Provide the [X, Y] coordinate of the cell's center where the given text is located.  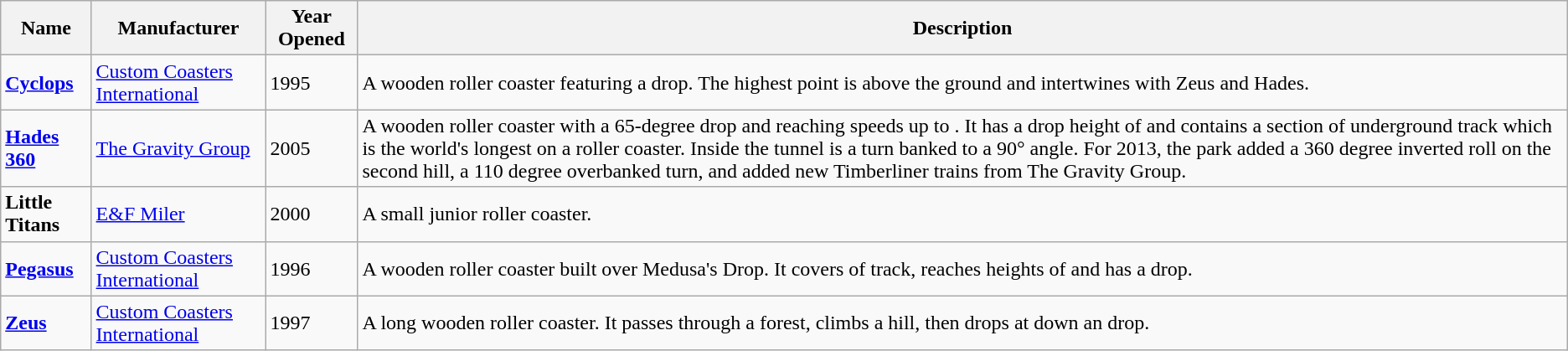
2000 [312, 214]
The Gravity Group [178, 148]
1996 [312, 268]
Year Opened [312, 28]
Name [46, 28]
A long wooden roller coaster. It passes through a forest, climbs a hill, then drops at down an drop. [962, 323]
Pegasus [46, 268]
Little Titans [46, 214]
A wooden roller coaster featuring a drop. The highest point is above the ground and intertwines with Zeus and Hades. [962, 82]
Description [962, 28]
Manufacturer [178, 28]
Hades 360 [46, 148]
A wooden roller coaster built over Medusa's Drop. It covers of track, reaches heights of and has a drop. [962, 268]
E&F Miler [178, 214]
A small junior roller coaster. [962, 214]
1997 [312, 323]
Zeus [46, 323]
1995 [312, 82]
Cyclops [46, 82]
2005 [312, 148]
